Return the (X, Y) coordinate for the center point of the cell that contains the specified text.  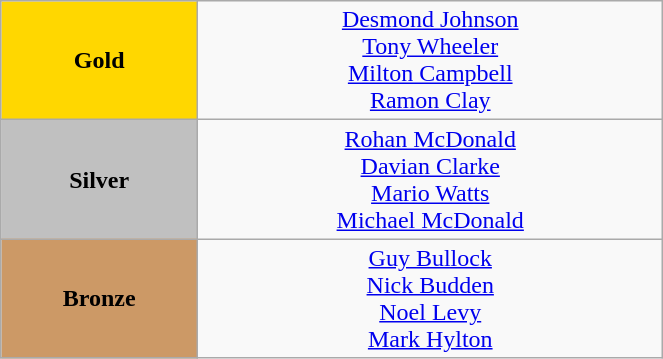
Rohan McDonaldDavian ClarkeMario WattsMichael McDonald (430, 180)
Desmond JohnsonTony WheelerMilton CampbellRamon Clay (430, 60)
Gold (100, 60)
Guy BullockNick BuddenNoel LevyMark Hylton (430, 298)
Bronze (100, 298)
Silver (100, 180)
